Find where the given text appears and provide that cell's center as (X, Y) coordinate. 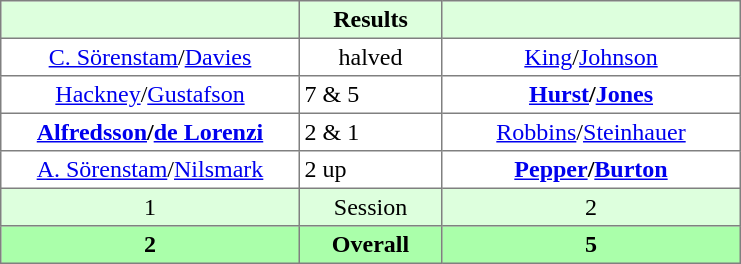
2 up (370, 170)
Alfredsson/de Lorenzi (150, 132)
halved (370, 57)
2 & 1 (370, 132)
1 (150, 207)
Session (370, 207)
Hurst/Jones (591, 95)
Robbins/Steinhauer (591, 132)
5 (591, 245)
Pepper/Burton (591, 170)
Results (370, 20)
King/Johnson (591, 57)
C. Sörenstam/Davies (150, 57)
7 & 5 (370, 95)
Overall (370, 245)
Hackney/Gustafson (150, 95)
A. Sörenstam/Nilsmark (150, 170)
